Output the [X, Y] coordinate of the center of the cell containing the given text.  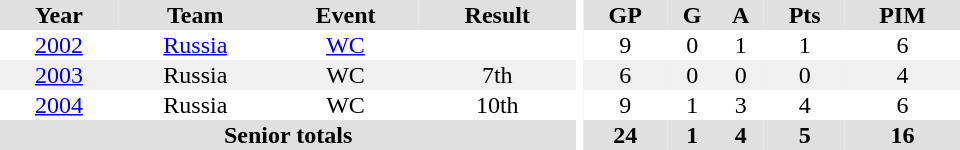
2004 [59, 105]
A [740, 15]
PIM [902, 15]
Event [346, 15]
5 [804, 135]
Senior totals [288, 135]
2003 [59, 75]
Team [196, 15]
7th [497, 75]
Pts [804, 15]
GP [625, 15]
Year [59, 15]
16 [902, 135]
Result [497, 15]
24 [625, 135]
3 [740, 105]
2002 [59, 45]
10th [497, 105]
G [692, 15]
